Find where the given text appears and provide that cell's center as (X, Y) coordinate. 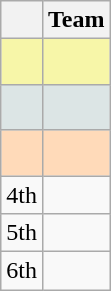
4th (22, 195)
5th (22, 233)
Team (76, 20)
6th (22, 271)
